From the cell containing the given text, extract its center point as [x, y] coordinate. 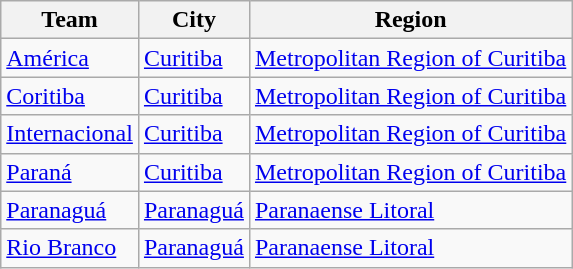
Team [70, 20]
Coritiba [70, 96]
América [70, 58]
Internacional [70, 134]
Paraná [70, 172]
Rio Branco [70, 248]
City [194, 20]
Region [410, 20]
